Output the [x, y] coordinate of the center of the cell containing the given text.  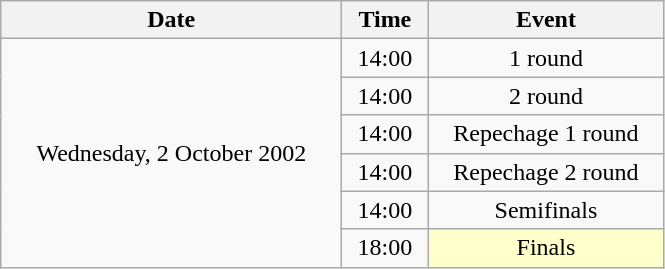
Finals [546, 248]
Wednesday, 2 October 2002 [172, 153]
Date [172, 20]
18:00 [385, 248]
2 round [546, 96]
Semifinals [546, 210]
Event [546, 20]
Repechage 2 round [546, 172]
1 round [546, 58]
Repechage 1 round [546, 134]
Time [385, 20]
